Locate the cell with the specified text and output its (x, y) center coordinate. 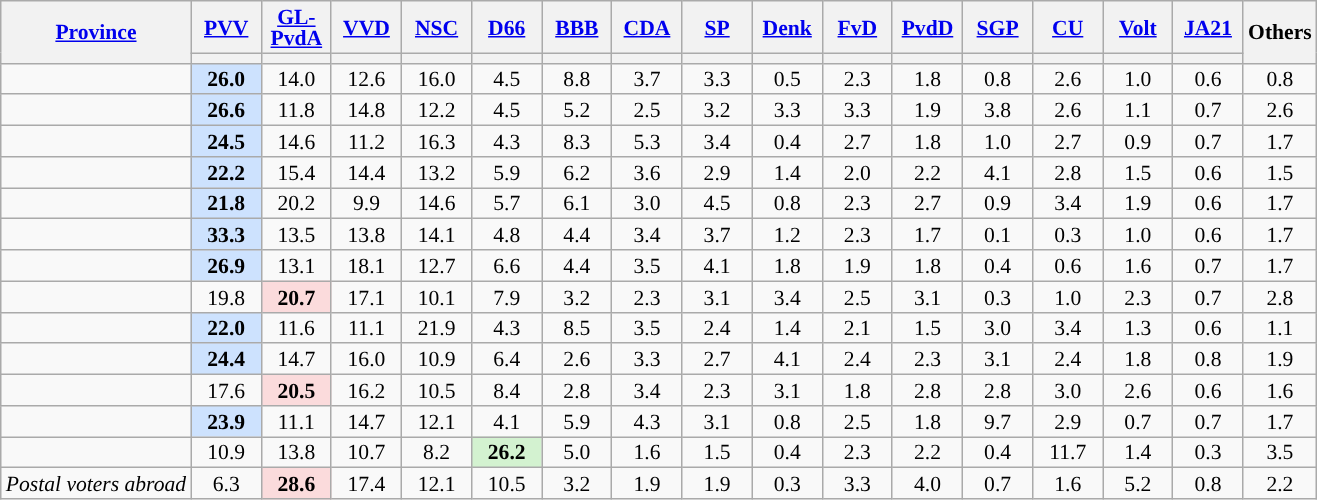
5.3 (647, 142)
8.3 (577, 142)
VVD (366, 27)
14.8 (366, 110)
8.5 (577, 328)
Volt (1138, 27)
17.6 (226, 390)
5.0 (577, 452)
20.7 (296, 296)
21.9 (437, 328)
12.2 (437, 110)
Others (1280, 32)
CU (1068, 27)
11.8 (296, 110)
4.0 (927, 484)
4.8 (507, 234)
26.6 (226, 110)
21.8 (226, 204)
9.9 (366, 204)
26.9 (226, 266)
2.0 (857, 172)
10.1 (437, 296)
6.6 (507, 266)
19.8 (226, 296)
17.1 (366, 296)
1.3 (1138, 328)
NSC (437, 27)
24.5 (226, 142)
SGP (998, 27)
8.8 (577, 78)
24.4 (226, 360)
14.1 (437, 234)
2.1 (857, 328)
22.0 (226, 328)
26.2 (507, 452)
Denk (787, 27)
GL-PvdA (296, 27)
15.4 (296, 172)
11.6 (296, 328)
3.8 (998, 110)
5.7 (507, 204)
17.4 (366, 484)
PvdD (927, 27)
8.4 (507, 390)
6.4 (507, 360)
0.5 (787, 78)
9.7 (998, 422)
12.6 (366, 78)
BBB (577, 27)
6.1 (577, 204)
6.3 (226, 484)
1.2 (787, 234)
SP (717, 27)
16.2 (366, 390)
Postal voters abroad (96, 484)
PVV (226, 27)
20.5 (296, 390)
14.4 (366, 172)
6.2 (577, 172)
8.2 (437, 452)
11.2 (366, 142)
13.1 (296, 266)
FvD (857, 27)
20.2 (296, 204)
16.3 (437, 142)
7.9 (507, 296)
0.1 (998, 234)
10.7 (366, 452)
14.0 (296, 78)
22.2 (226, 172)
13.5 (296, 234)
13.2 (437, 172)
JA21 (1208, 27)
33.3 (226, 234)
28.6 (296, 484)
Province (96, 32)
11.7 (1068, 452)
D66 (507, 27)
23.9 (226, 422)
12.7 (437, 266)
18.1 (366, 266)
26.0 (226, 78)
CDA (647, 27)
3.6 (647, 172)
